Extract the (x, y) coordinate from the center of the cell holding the provided text.  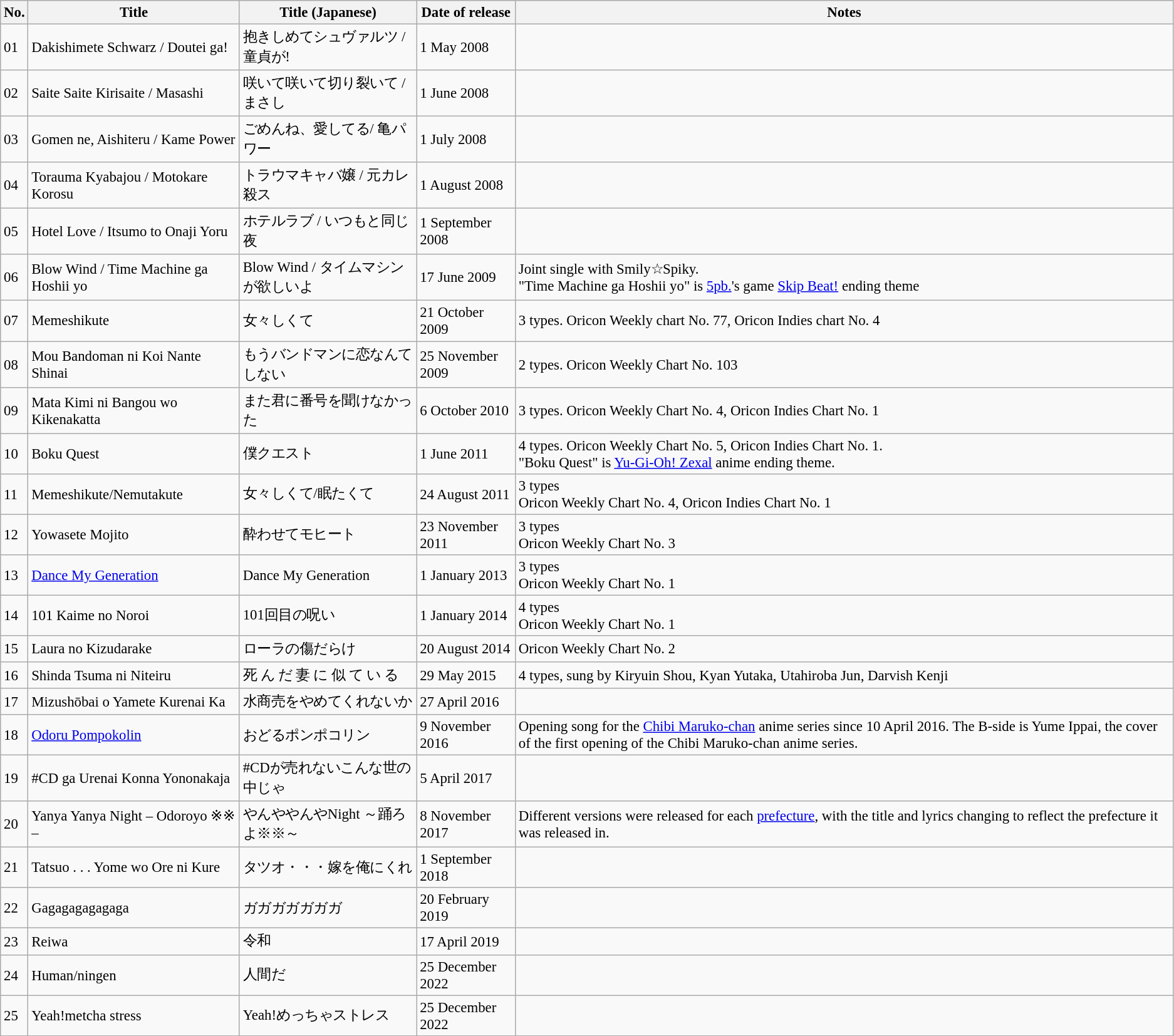
21 (14, 868)
1 June 2011 (466, 453)
人間だ (328, 975)
No. (14, 13)
23 November 2011 (466, 535)
Gagagagagagaga (134, 908)
1 September 2008 (466, 232)
03 (14, 140)
17 (14, 702)
Yeah!metcha stress (134, 1016)
Blow Wind / Time Machine ga Hoshii yo (134, 277)
10 (14, 453)
Reiwa (134, 941)
1 June 2008 (466, 93)
05 (14, 232)
Different versions were released for each prefecture, with the title and lyrics changing to reflect the prefecture it was released in. (844, 824)
Yowasete Mojito (134, 535)
死 ん だ 妻 に 似 て い る (328, 675)
タツオ・・・嫁を俺にくれ (328, 868)
ガガガガガガガ (328, 908)
01 (14, 48)
9 November 2016 (466, 735)
咲いて咲いて切り裂いて / まさし (328, 93)
Laura no Kizudarake (134, 649)
Title (134, 13)
6 October 2010 (466, 410)
Human/ningen (134, 975)
4 typesOricon Weekly Chart No. 1 (844, 615)
16 (14, 675)
3 types. Oricon Weekly chart No. 77, Oricon Indies chart No. 4 (844, 321)
3 types. Oricon Weekly Chart No. 4, Oricon Indies Chart No. 1 (844, 410)
27 April 2016 (466, 702)
Saite Saite Kirisaite / Masashi (134, 93)
21 October 2009 (466, 321)
Mizushōbai o Yamete Kurenai Ka (134, 702)
17 April 2019 (466, 941)
19 (14, 779)
22 (14, 908)
女々しくて (328, 321)
08 (14, 365)
101回目の呪い (328, 615)
Gomen ne, Aishiteru / Kame Power (134, 140)
令和 (328, 941)
もうバンドマンに恋なんてしない (328, 365)
僕クエスト (328, 453)
02 (14, 93)
Hotel Love / Itsumo to Onaji Yoru (134, 232)
Odoru Pompokolin (134, 735)
おどるポンポコリン (328, 735)
Mata Kimi ni Bangou wo Kikenakatta (134, 410)
20 (14, 824)
13 (14, 575)
Shinda Tsuma ni Niteiru (134, 675)
17 June 2009 (466, 277)
14 (14, 615)
20 August 2014 (466, 649)
Boku Quest (134, 453)
25 November 2009 (466, 365)
Date of release (466, 13)
Torauma Kyabajou / Motokare Korosu (134, 185)
Blow Wind / タイムマシンが欲しいよ (328, 277)
29 May 2015 (466, 675)
4 types, sung by Kiryuin Shou, Kyan Yutaka, Utahiroba Jun, Darvish Kenji (844, 675)
06 (14, 277)
やんややんやNight ～踊ろよ※※～ (328, 824)
8 November 2017 (466, 824)
11 (14, 494)
04 (14, 185)
Notes (844, 13)
1 August 2008 (466, 185)
#CD ga Urenai Konna Yononakaja (134, 779)
1 September 2018 (466, 868)
07 (14, 321)
また君に番号を聞けなかった (328, 410)
1 January 2013 (466, 575)
ローラの傷だらけ (328, 649)
1 January 2014 (466, 615)
3 typesOricon Weekly Chart No. 3 (844, 535)
抱きしめてシュヴァルツ / 童貞が! (328, 48)
4 types. Oricon Weekly Chart No. 5, Oricon Indies Chart No. 1. "Boku Quest" is Yu-Gi-Oh! Zexal anime ending theme. (844, 453)
Dakishimete Schwarz / Doutei ga! (134, 48)
20 February 2019 (466, 908)
3 types Oricon Weekly Chart No. 4, Oricon Indies Chart No. 1 (844, 494)
Tatsuo . . . Yome wo Ore ni Kure (134, 868)
5 April 2017 (466, 779)
Memeshikute/Nemutakute (134, 494)
Joint single with Smily☆Spiky. "Time Machine ga Hoshii yo" is 5pb.'s game Skip Beat! ending theme (844, 277)
#CDが売れないこんな世の中じゃ (328, 779)
2 types. Oricon Weekly Chart No. 103 (844, 365)
101 Kaime no Noroi (134, 615)
09 (14, 410)
ホテルラブ / いつもと同じ夜 (328, 232)
25 (14, 1016)
15 (14, 649)
3 typesOricon Weekly Chart No. 1 (844, 575)
酔わせてモヒート (328, 535)
23 (14, 941)
ごめんね、愛してる/ 亀パワー (328, 140)
24 August 2011 (466, 494)
24 (14, 975)
Title (Japanese) (328, 13)
1 July 2008 (466, 140)
18 (14, 735)
水商売をやめてくれないか (328, 702)
Mou Bandoman ni Koi Nante Shinai (134, 365)
12 (14, 535)
1 May 2008 (466, 48)
Oricon Weekly Chart No. 2 (844, 649)
Memeshikute (134, 321)
Yeah!めっちゃストレス (328, 1016)
Yanya Yanya Night – Odoroyo ※※ – (134, 824)
女々しくて/眠たくて (328, 494)
トラウマキャバ嬢 / 元カレ殺ス (328, 185)
